From the cell containing the given text, extract its center point as (x, y) coordinate. 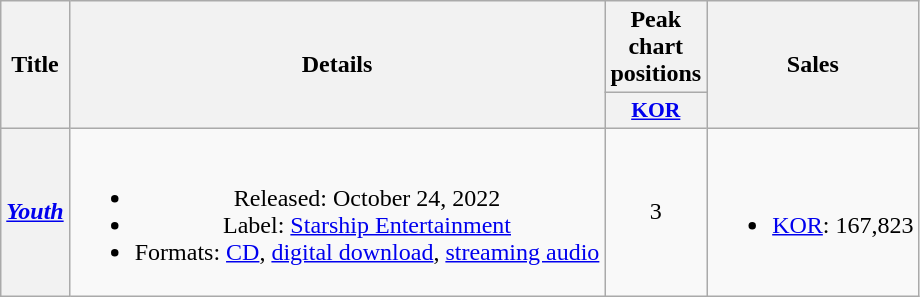
3 (656, 212)
Details (337, 65)
KOR: 167,823 (813, 212)
Released: October 24, 2022Label: Starship EntertainmentFormats: CD, digital download, streaming audio (337, 212)
Youth (35, 212)
KOR (656, 111)
Sales (813, 65)
Peak chart positions (656, 47)
Title (35, 65)
